Determine the (x, y) coordinate at the center of the cell enclosing the given text.  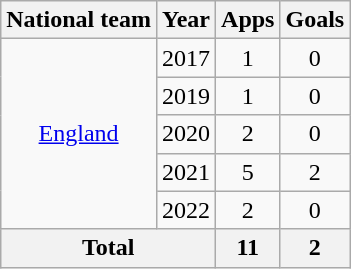
Total (108, 248)
2020 (186, 134)
2017 (186, 58)
Goals (315, 20)
5 (248, 172)
England (79, 134)
National team (79, 20)
Year (186, 20)
2022 (186, 210)
2019 (186, 96)
Apps (248, 20)
11 (248, 248)
2021 (186, 172)
